Search for the cell housing the specified text and yield its (X, Y) center coordinate. 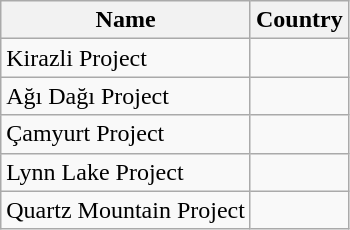
Çamyurt Project (126, 134)
Country (299, 20)
Quartz Mountain Project (126, 210)
Lynn Lake Project (126, 172)
Ağı Dağı Project (126, 96)
Kirazli Project (126, 58)
Name (126, 20)
